Identify which cell holds the provided text, then report its [x, y] central coordinate. 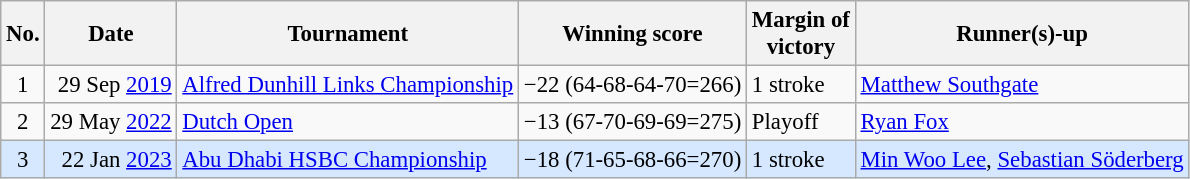
29 Sep 2019 [111, 85]
Abu Dhabi HSBC Championship [348, 160]
−13 (67-70-69-69=275) [633, 122]
22 Jan 2023 [111, 160]
29 May 2022 [111, 122]
Tournament [348, 34]
Playoff [802, 122]
Matthew Southgate [1022, 85]
1 [23, 85]
−22 (64-68-64-70=266) [633, 85]
Dutch Open [348, 122]
Date [111, 34]
Margin ofvictory [802, 34]
−18 (71-65-68-66=270) [633, 160]
3 [23, 160]
No. [23, 34]
Alfred Dunhill Links Championship [348, 85]
Runner(s)-up [1022, 34]
2 [23, 122]
Min Woo Lee, Sebastian Söderberg [1022, 160]
Winning score [633, 34]
Ryan Fox [1022, 122]
